Identify which cell holds the provided text, then report its (x, y) central coordinate. 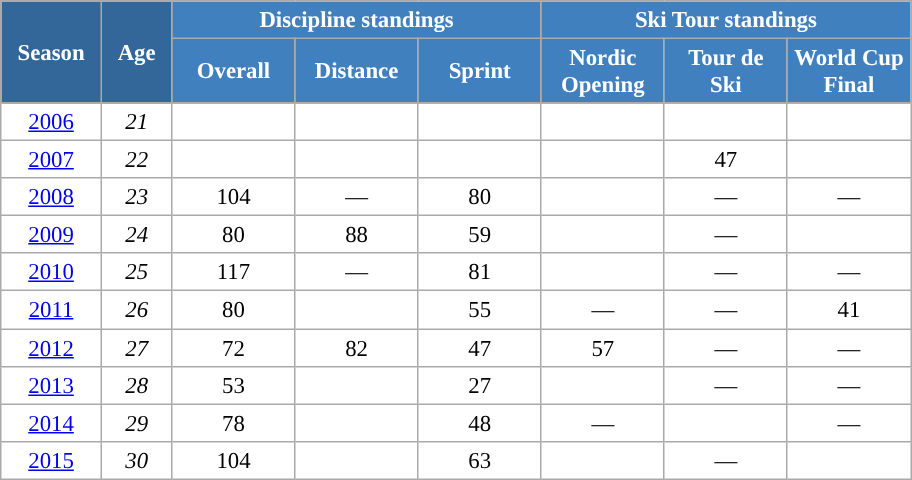
2010 (52, 273)
2011 (52, 310)
81 (480, 273)
117 (234, 273)
2012 (52, 348)
53 (234, 385)
2006 (52, 122)
2007 (52, 160)
2009 (52, 235)
57 (602, 348)
22 (136, 160)
2015 (52, 460)
Ski Tour standings (726, 20)
29 (136, 423)
NordicOpening (602, 72)
Discipline standings (356, 20)
26 (136, 310)
30 (136, 460)
28 (136, 385)
48 (480, 423)
Overall (234, 72)
41 (848, 310)
Season (52, 52)
25 (136, 273)
2013 (52, 385)
2014 (52, 423)
23 (136, 197)
24 (136, 235)
2008 (52, 197)
World CupFinal (848, 72)
72 (234, 348)
63 (480, 460)
Distance (356, 72)
78 (234, 423)
82 (356, 348)
21 (136, 122)
Tour deSki (726, 72)
88 (356, 235)
59 (480, 235)
55 (480, 310)
Sprint (480, 72)
Age (136, 52)
